Determine the (x, y) coordinate at the center of the cell enclosing the given text.  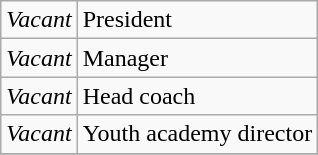
Youth academy director (198, 134)
Manager (198, 58)
Head coach (198, 96)
President (198, 20)
